Scan for the cell matching the given text and deliver its (X, Y) coordinate at center. 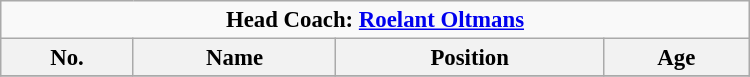
Position (470, 58)
Head Coach: Roelant Oltmans (375, 20)
Name (234, 58)
No. (67, 58)
Age (676, 58)
